Locate the cell with the specified text and output its [x, y] center coordinate. 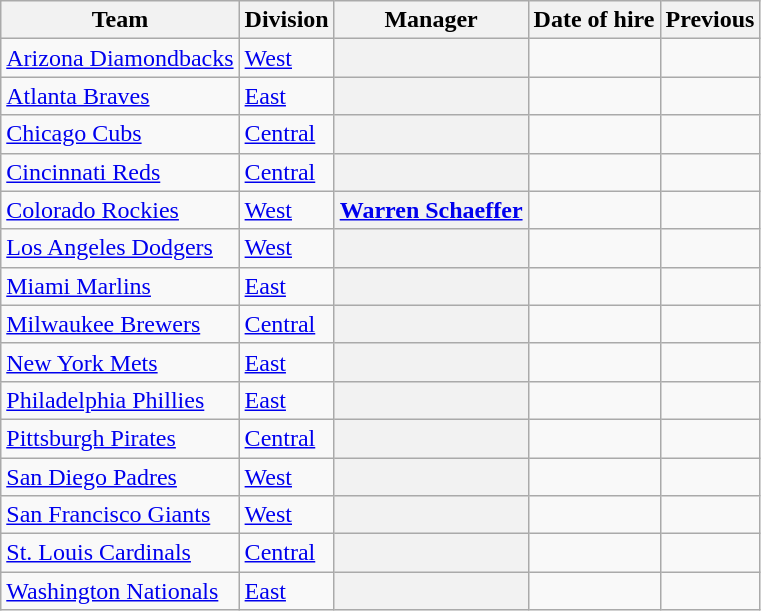
Manager [431, 20]
Atlanta Braves [120, 96]
Philadelphia Phillies [120, 400]
New York Mets [120, 362]
Warren Schaeffer [431, 210]
Miami Marlins [120, 286]
St. Louis Cardinals [120, 553]
Team [120, 20]
Los Angeles Dodgers [120, 248]
Date of hire [594, 20]
Cincinnati Reds [120, 172]
San Francisco Giants [120, 515]
Chicago Cubs [120, 134]
Milwaukee Brewers [120, 324]
Previous [710, 20]
Washington Nationals [120, 591]
San Diego Padres [120, 477]
Pittsburgh Pirates [120, 438]
Colorado Rockies [120, 210]
Division [286, 20]
Arizona Diamondbacks [120, 58]
